Identify which cell holds the provided text, then report its [x, y] central coordinate. 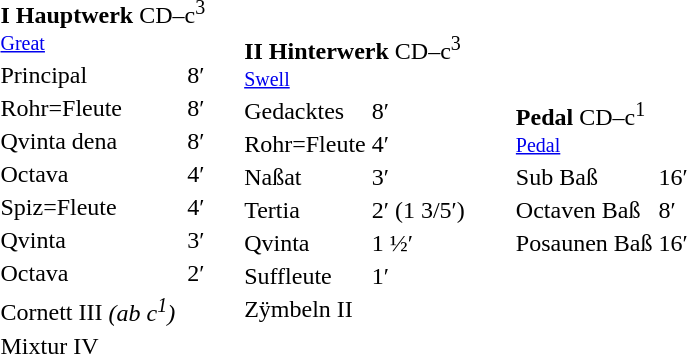
Zÿmbeln II [306, 310]
2′ [196, 273]
Suffleute [306, 277]
2′ (1 3/5′) [418, 211]
1 ½′ [418, 244]
Tertia [306, 211]
Gedacktes [306, 112]
Rohr=Fleute [306, 145]
Sub Baß [584, 178]
Octaven Baß [584, 211]
1′ [418, 277]
II Hinterwerk CD–c3 Swell [358, 62]
Posaunen Baß [584, 244]
Qvinta [306, 244]
Naßat [306, 178]
